Output the [X, Y] coordinate of the center of the cell containing the given text.  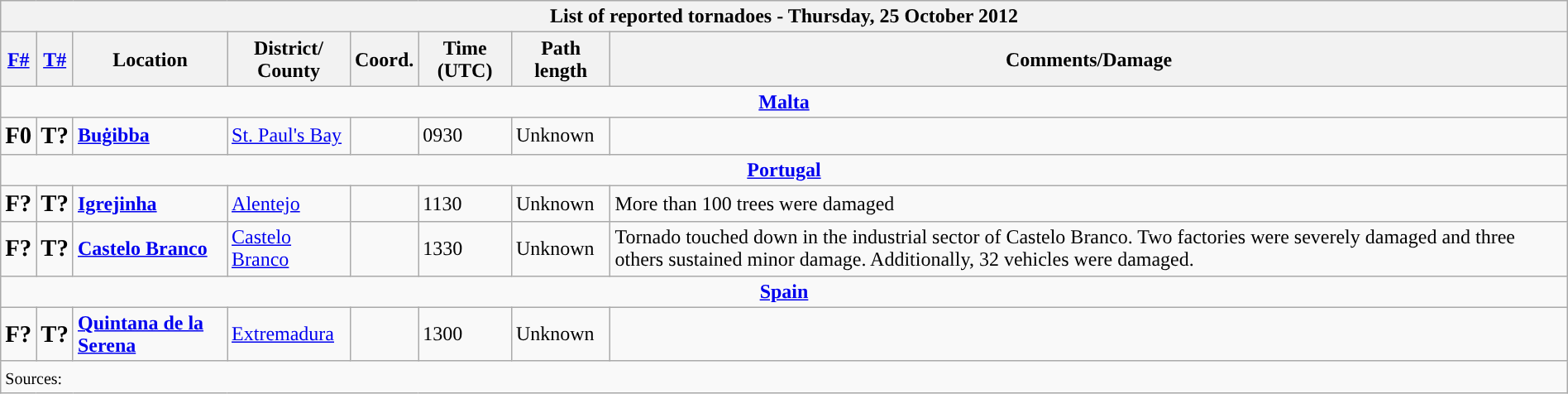
Comments/Damage [1088, 60]
0930 [465, 136]
F0 [18, 136]
Path length [561, 60]
More than 100 trees were damaged [1088, 204]
Quintana de la Serena [150, 334]
Extremadura [289, 334]
Coord. [384, 60]
Sources: [784, 377]
Malta [784, 102]
T# [55, 60]
Spain [784, 291]
Time (UTC) [465, 60]
F# [18, 60]
List of reported tornadoes - Thursday, 25 October 2012 [784, 17]
Portugal [784, 170]
1300 [465, 334]
St. Paul's Bay [289, 136]
Alentejo [289, 204]
Igrejinha [150, 204]
1330 [465, 248]
Location [150, 60]
1130 [465, 204]
District/County [289, 60]
Buġibba [150, 136]
